For the text-containing cell, return its midpoint in (x, y) coordinate format. 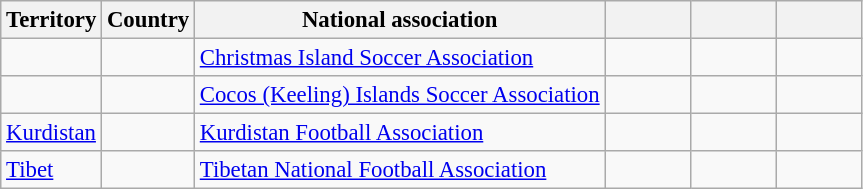
Tibetan National Football Association (399, 170)
Territory (52, 20)
Kurdistan (52, 133)
Kurdistan Football Association (399, 133)
Country (148, 20)
Tibet (52, 170)
Christmas Island Soccer Association (399, 58)
Cocos (Keeling) Islands Soccer Association (399, 95)
National association (399, 20)
